Determine the (x, y) coordinate at the center of the cell enclosing the given text.  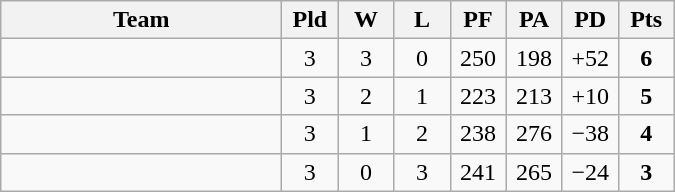
238 (478, 134)
198 (534, 58)
Pts (646, 20)
5 (646, 96)
L (422, 20)
276 (534, 134)
−24 (590, 172)
250 (478, 58)
265 (534, 172)
+52 (590, 58)
+10 (590, 96)
Pld (310, 20)
223 (478, 96)
−38 (590, 134)
PA (534, 20)
213 (534, 96)
W (366, 20)
Team (142, 20)
PF (478, 20)
241 (478, 172)
PD (590, 20)
4 (646, 134)
6 (646, 58)
